From the cell containing the given text, extract its center point as (x, y) coordinate. 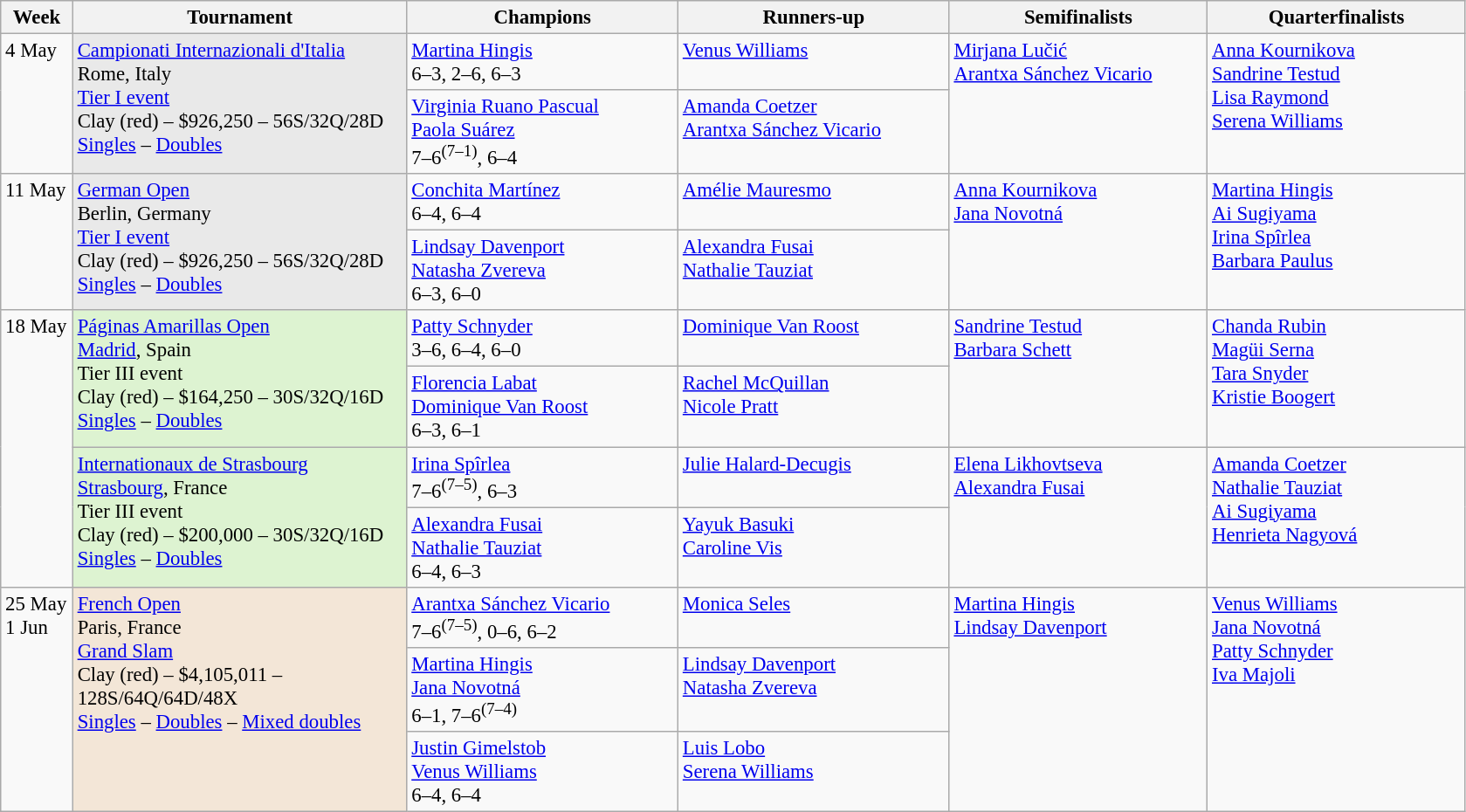
Florencia Labat Dominique Van Roost 6–3, 6–1 (543, 407)
Venus Williams (814, 63)
Conchita Martínez6–4, 6–4 (543, 203)
Chanda Rubin Magüi Serna Tara Snyder Kristie Boogert (1337, 379)
Amanda Coetzer Nathalie Tauziat Ai Sugiyama Henrieta Nagyová (1337, 517)
11 May (37, 242)
Mirjana Lučić Arantxa Sánchez Vicario (1078, 105)
Semifinalists (1078, 17)
25 May1 Jun (37, 698)
4 May (37, 105)
Virginia Ruano Pascual Paola Suárez 7–6(7–1), 6–4 (543, 132)
Arantxa Sánchez Vicario7–6(7–5), 0–6, 6–2 (543, 616)
Campionati Internazionali d'ItaliaRome, Italy Tier I event Clay (red) – $926,250 – 56S/32Q/28D Singles – Doubles (239, 105)
Monica Seles (814, 616)
Amélie Mauresmo (814, 203)
Yayuk Basuki Caroline Vis (814, 547)
German OpenBerlin, Germany Tier I event Clay (red) – $926,250 – 56S/32Q/28D Singles – Doubles (239, 242)
Alexandra Fusai Nathalie Tauziat (814, 271)
Patty Schnyder3–6, 6–4, 6–0 (543, 339)
18 May (37, 449)
Julie Halard-Decugis (814, 477)
Dominique Van Roost (814, 339)
Irina Spîrlea7–6(7–5), 6–3 (543, 477)
Runners-up (814, 17)
Venus Williams Jana Novotná Patty Schnyder Iva Majoli (1337, 698)
Páginas Amarillas OpenMadrid, Spain Tier III event Clay (red) – $164,250 – 30S/32Q/16DSingles – Doubles (239, 379)
Martina Hingis Ai Sugiyama Irina Spîrlea Barbara Paulus (1337, 242)
Anna Kournikova Jana Novotná (1078, 242)
Martina Hingis Jana Novotná 6–1, 7–6(7–4) (543, 690)
Champions (543, 17)
Week (37, 17)
Lindsay Davenport Natasha Zvereva (814, 690)
Amanda Coetzer Arantxa Sánchez Vicario (814, 132)
Lindsay Davenport Natasha Zvereva 6–3, 6–0 (543, 271)
Martina Hingis6–3, 2–6, 6–3 (543, 63)
Rachel McQuillan Nicole Pratt (814, 407)
Justin Gimelstob Venus Williams6–4, 6–4 (543, 772)
Anna Kournikova Sandrine Testud Lisa Raymond Serena Williams (1337, 105)
French OpenParis, France Grand Slam Clay (red) – $4,105,011 – 128S/64Q/64D/48X Singles – Doubles – Mixed doubles (239, 698)
Elena Likhovtseva Alexandra Fusai (1078, 517)
Alexandra Fusai Nathalie Tauziat 6–4, 6–3 (543, 547)
Tournament (239, 17)
Sandrine Testud Barbara Schett (1078, 379)
Martina Hingis Lindsay Davenport (1078, 698)
Quarterfinalists (1337, 17)
Luis Lobo Serena Williams (814, 772)
Internationaux de StrasbourgStrasbourg, France Tier III event Clay (red) – $200,000 – 30S/32Q/16D Singles – Doubles (239, 517)
